Find where the given text appears and provide that cell's center as (X, Y) coordinate. 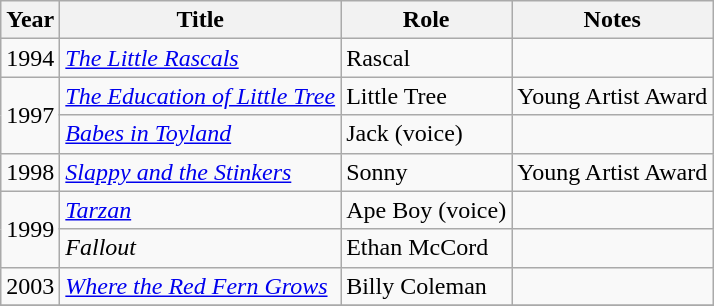
Role (426, 20)
Title (200, 20)
Rascal (426, 58)
Little Tree (426, 96)
1999 (30, 229)
Ethan McCord (426, 248)
1994 (30, 58)
Ape Boy (voice) (426, 210)
Babes in Toyland (200, 134)
Billy Coleman (426, 286)
Where the Red Fern Grows (200, 286)
1997 (30, 115)
2003 (30, 286)
Year (30, 20)
The Education of Little Tree (200, 96)
1998 (30, 172)
Jack (voice) (426, 134)
Fallout (200, 248)
Tarzan (200, 210)
Notes (612, 20)
Sonny (426, 172)
Slappy and the Stinkers (200, 172)
The Little Rascals (200, 58)
